From the cell containing the given text, extract its center point as (X, Y) coordinate. 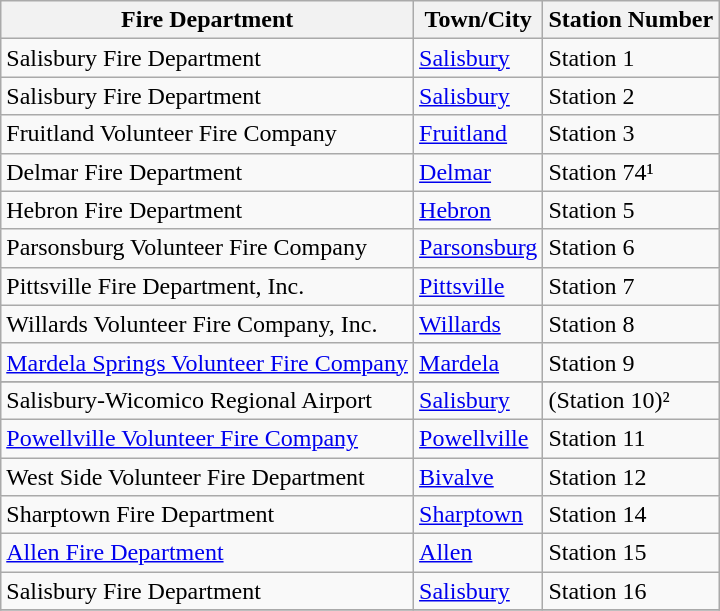
Allen (478, 553)
West Side Volunteer Fire Department (208, 477)
Pittsville (478, 286)
Station 14 (631, 515)
Station 3 (631, 134)
Station 2 (631, 96)
Fruitland Volunteer Fire Company (208, 134)
Station 5 (631, 210)
Station 74¹ (631, 172)
Powellville (478, 438)
Station 11 (631, 438)
Delmar (478, 172)
Fire Department (208, 20)
(Station 10)² (631, 400)
Hebron (478, 210)
Powellville Volunteer Fire Company (208, 438)
Salisbury-Wicomico Regional Airport (208, 400)
Station 9 (631, 362)
Parsonsburg (478, 248)
Station 6 (631, 248)
Station 15 (631, 553)
Bivalve (478, 477)
Mardela Springs Volunteer Fire Company (208, 362)
Parsonsburg Volunteer Fire Company (208, 248)
Willards Volunteer Fire Company, Inc. (208, 324)
Station 12 (631, 477)
Willards (478, 324)
Delmar Fire Department (208, 172)
Town/City (478, 20)
Station 1 (631, 58)
Sharptown (478, 515)
Station 7 (631, 286)
Hebron Fire Department (208, 210)
Sharptown Fire Department (208, 515)
Fruitland (478, 134)
Station 8 (631, 324)
Allen Fire Department (208, 553)
Mardela (478, 362)
Station Number (631, 20)
Pittsville Fire Department, Inc. (208, 286)
Station 16 (631, 591)
